Scan for the cell matching the given text and deliver its [x, y] coordinate at center. 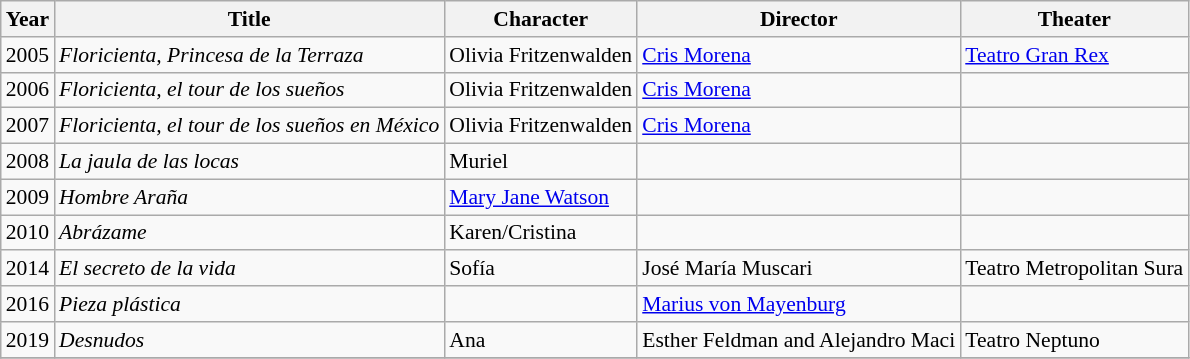
Sofía [540, 269]
Pieza plástica [249, 304]
Desnudos [249, 340]
Theater [1074, 19]
2019 [28, 340]
2008 [28, 162]
Year [28, 19]
José María Muscari [798, 269]
Teatro Metropolitan Sura [1074, 269]
2005 [28, 55]
Floricienta, el tour de los sueños [249, 90]
2009 [28, 197]
Character [540, 19]
Mary Jane Watson [540, 197]
Director [798, 19]
La jaula de las locas [249, 162]
2007 [28, 126]
Teatro Neptuno [1074, 340]
2016 [28, 304]
2010 [28, 233]
2014 [28, 269]
Floricienta, el tour de los sueños en México [249, 126]
2006 [28, 90]
Hombre Araña [249, 197]
Abrázame [249, 233]
Marius von Mayenburg [798, 304]
Ana [540, 340]
Teatro Gran Rex [1074, 55]
Title [249, 19]
Floricienta, Princesa de la Terraza [249, 55]
Esther Feldman and Alejandro Maci [798, 340]
Karen/Cristina [540, 233]
El secreto de la vida [249, 269]
Muriel [540, 162]
